Detect which cell encompasses the target text, then output its (X, Y) center coordinate. 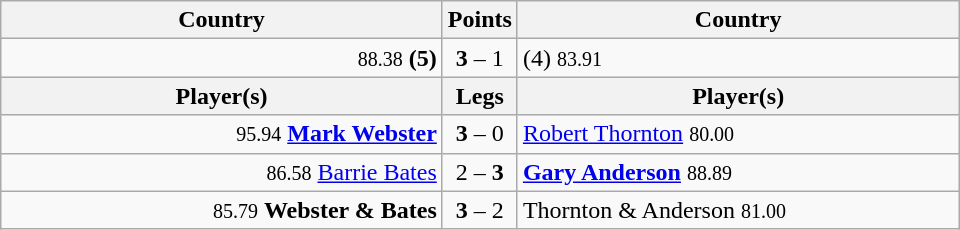
(4) 83.91 (738, 58)
85.79 Webster & Bates (222, 210)
2 – 3 (480, 172)
3 – 0 (480, 134)
Gary Anderson 88.89 (738, 172)
Robert Thornton 80.00 (738, 134)
86.58 Barrie Bates (222, 172)
88.38 (5) (222, 58)
3 – 2 (480, 210)
Legs (480, 96)
95.94 Mark Webster (222, 134)
3 – 1 (480, 58)
Thornton & Anderson 81.00 (738, 210)
Points (480, 20)
